Identify which cell holds the provided text, then report its (x, y) central coordinate. 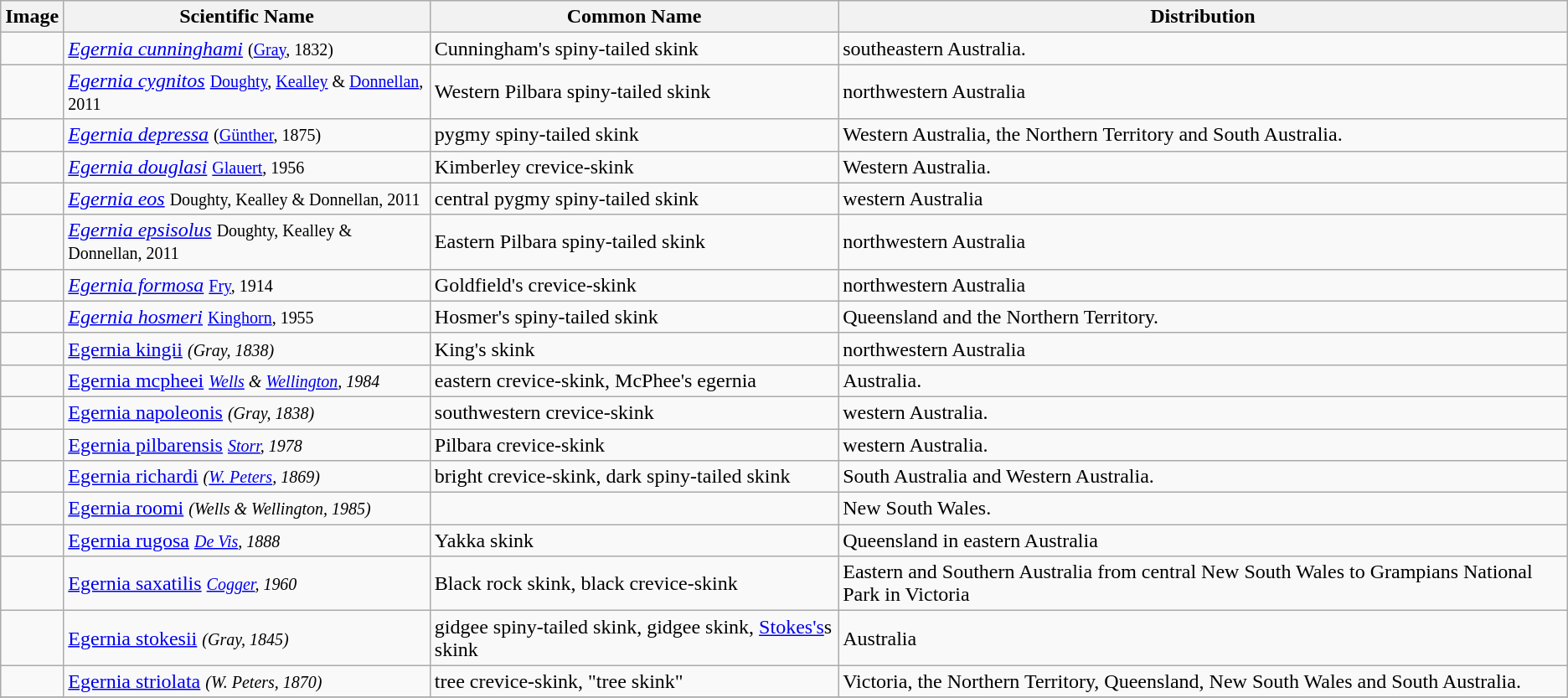
Cunningham's spiny-tailed skink (633, 49)
tree crevice-skink, "tree skink" (633, 681)
central pygmy spiny-tailed skink (633, 199)
Egernia striolata (W. Peters, 1870) (247, 681)
Egernia epsisolus Doughty, Kealley & Donnellan, 2011 (247, 241)
pygmy spiny-tailed skink (633, 135)
Image (32, 17)
Egernia douglasi Glauert, 1956 (247, 167)
Egernia hosmeri Kinghorn, 1955 (247, 317)
Pilbara crevice-skink (633, 445)
Egernia pilbarensis Storr, 1978 (247, 445)
Australia. (1203, 380)
bright crevice-skink, dark spiny-tailed skink (633, 477)
Eastern and Southern Australia from central New South Wales to Grampians National Park in Victoria (1203, 583)
South Australia and Western Australia. (1203, 477)
Egernia mcpheei Wells & Wellington, 1984 (247, 380)
southeastern Australia. (1203, 49)
Distribution (1203, 17)
Australia (1203, 639)
Western Australia. (1203, 167)
Egernia cunninghami (Gray, 1832) (247, 49)
Black rock skink, black crevice-skink (633, 583)
western Australia (1203, 199)
Common Name (633, 17)
Western Pilbara spiny-tailed skink (633, 92)
Egernia cygnitos Doughty, Kealley & Donnellan, 2011 (247, 92)
Egernia depressa (Günther, 1875) (247, 135)
Egernia napoleonis (Gray, 1838) (247, 412)
Scientific Name (247, 17)
New South Wales. (1203, 509)
southwestern crevice-skink (633, 412)
Goldfield's crevice-skink (633, 285)
King's skink (633, 349)
Queensland in eastern Australia (1203, 540)
eastern crevice-skink, McPhee's egernia (633, 380)
Eastern Pilbara spiny-tailed skink (633, 241)
gidgee spiny-tailed skink, gidgee skink, Stokes'ss skink (633, 639)
Kimberley crevice-skink (633, 167)
Egernia saxatilis Cogger, 1960 (247, 583)
Western Australia, the Northern Territory and South Australia. (1203, 135)
Queensland and the Northern Territory. (1203, 317)
Egernia eos Doughty, Kealley & Donnellan, 2011 (247, 199)
Hosmer's spiny-tailed skink (633, 317)
Egernia rugosa De Vis, 1888 (247, 540)
Egernia kingii (Gray, 1838) (247, 349)
Victoria, the Northern Territory, Queensland, New South Wales and South Australia. (1203, 681)
Egernia formosa Fry, 1914 (247, 285)
Egernia stokesii (Gray, 1845) (247, 639)
Yakka skink (633, 540)
Egernia richardi (W. Peters, 1869) (247, 477)
Egernia roomi (Wells & Wellington, 1985) (247, 509)
